Identify which cell holds the provided text, then report its [X, Y] central coordinate. 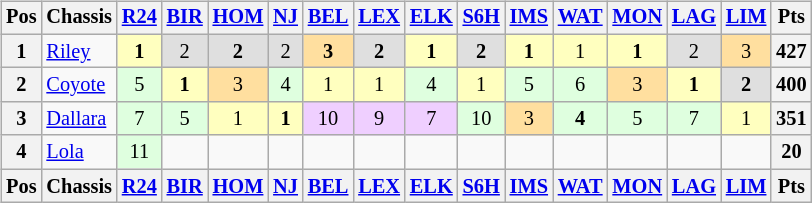
9 [379, 119]
400 [791, 85]
427 [791, 51]
Dallara [78, 119]
351 [791, 119]
6 [580, 85]
Lola [78, 152]
Coyote [78, 85]
11 [140, 152]
Riley [78, 51]
20 [791, 152]
